From the cell containing the given text, extract its center point as (x, y) coordinate. 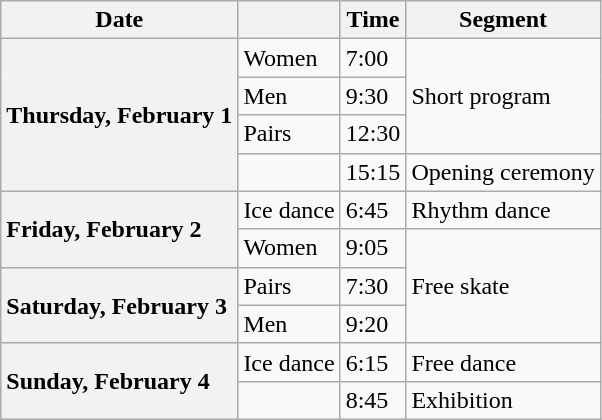
9:30 (373, 96)
6:15 (373, 362)
Date (120, 20)
Opening ceremony (503, 172)
Saturday, February 3 (120, 305)
Rhythm dance (503, 210)
6:45 (373, 210)
9:05 (373, 248)
Friday, February 2 (120, 229)
Exhibition (503, 400)
Short program (503, 96)
Segment (503, 20)
Free skate (503, 286)
Free dance (503, 362)
12:30 (373, 134)
15:15 (373, 172)
9:20 (373, 324)
Time (373, 20)
8:45 (373, 400)
Thursday, February 1 (120, 115)
7:30 (373, 286)
7:00 (373, 58)
Sunday, February 4 (120, 381)
